Return the [X, Y] coordinate for the center point of the cell that contains the specified text.  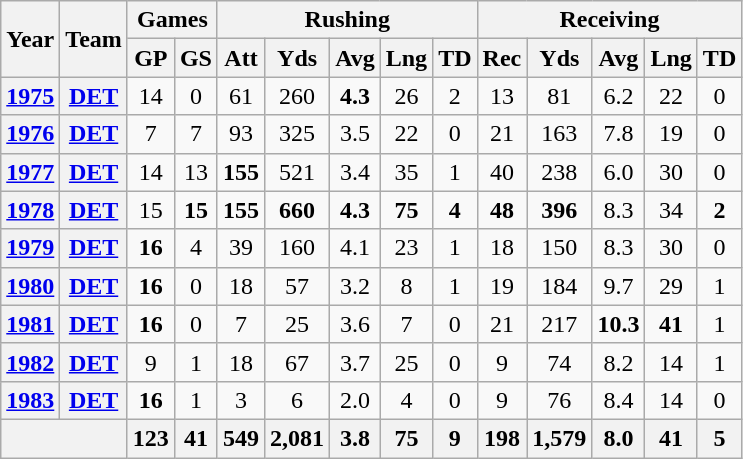
396 [560, 210]
1979 [30, 248]
1977 [30, 172]
76 [560, 400]
Att [240, 58]
2,081 [298, 438]
1980 [30, 286]
3 [240, 400]
40 [502, 172]
549 [240, 438]
163 [560, 134]
217 [560, 324]
93 [240, 134]
160 [298, 248]
10.3 [618, 324]
3.5 [356, 134]
325 [298, 134]
4.1 [356, 248]
150 [560, 248]
Team [94, 39]
GS [196, 58]
198 [502, 438]
1,579 [560, 438]
3.2 [356, 286]
Year [30, 39]
Rec [502, 58]
260 [298, 96]
74 [560, 362]
2.0 [356, 400]
9.7 [618, 286]
Receiving [610, 20]
8.0 [618, 438]
184 [560, 286]
29 [671, 286]
39 [240, 248]
Rushing [347, 20]
57 [298, 286]
238 [560, 172]
6.0 [618, 172]
1976 [30, 134]
26 [406, 96]
6.2 [618, 96]
1981 [30, 324]
34 [671, 210]
3.6 [356, 324]
1983 [30, 400]
521 [298, 172]
61 [240, 96]
GP [150, 58]
1982 [30, 362]
35 [406, 172]
Games [172, 20]
8.2 [618, 362]
5 [719, 438]
8 [406, 286]
67 [298, 362]
48 [502, 210]
1978 [30, 210]
23 [406, 248]
81 [560, 96]
3.4 [356, 172]
123 [150, 438]
8.4 [618, 400]
3.7 [356, 362]
660 [298, 210]
1975 [30, 96]
6 [298, 400]
3.8 [356, 438]
7.8 [618, 134]
